Provide the [x, y] coordinate of the cell's center where the given text is located.  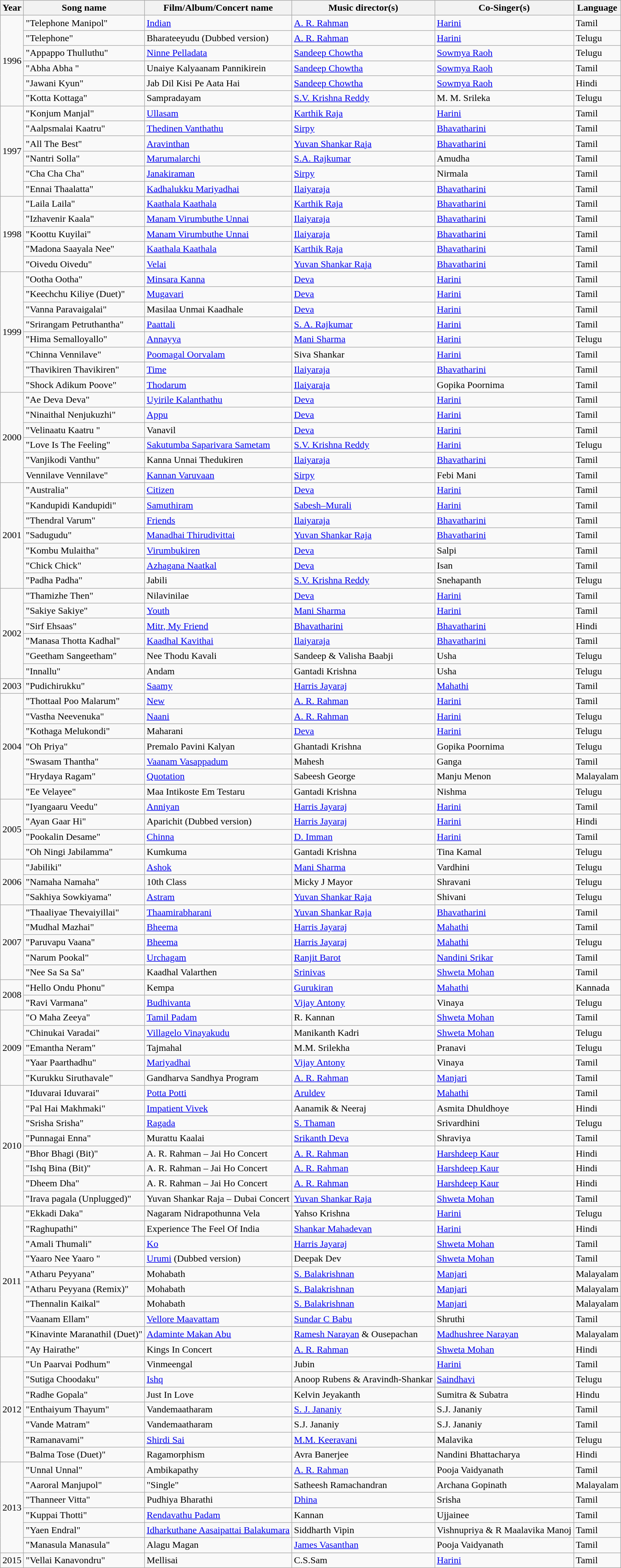
"Manasula Manasula" [84, 1545]
Chinna [218, 837]
1999 [12, 332]
Aparichit (Dubbed version) [218, 822]
"Laila Laila" [84, 204]
S. A. Rajkumar [363, 324]
"Ishq Bina (Bit)" [84, 1168]
Thaamirabharani [218, 912]
Film/Album/Concert name [218, 8]
"Emantha Neram" [84, 1048]
Idharkuthane Aasaipattai Balakumara [218, 1530]
2002 [12, 633]
"Vanna Paravaigalai" [84, 309]
Poomagal Oorvalam [218, 354]
Nirmala [504, 173]
Unaiye Kalyaanam Pannikirein [218, 68]
Archana Gopinath [504, 1485]
"Kinavinte Maranathil (Duet)" [84, 1334]
Youth [218, 611]
"Telephone" [84, 38]
Shivani [504, 897]
1998 [12, 234]
Avra Banerjee [363, 1455]
"Chinukai Varadai" [84, 1033]
Vanavil [218, 430]
Vardhini [504, 867]
"Izhavenir Kaala" [84, 219]
2010 [12, 1146]
"Pal Hai Makhmaki" [84, 1108]
Jab Dil Kisi Pe Aata Hai [218, 83]
Yuvan Shankar Raja – Dubai Concert [218, 1199]
Pranavi [504, 1048]
Mahesh [363, 761]
Jabili [218, 580]
Kelvin Jeyakanth [363, 1394]
Nandini Bhattacharya [504, 1455]
"Aaroral Manjupol" [84, 1485]
Sumitra & Subatra [504, 1394]
2009 [12, 1048]
Saamy [218, 686]
"Kombu Mulaitha" [84, 550]
"Madona Saayala Nee" [84, 249]
Quotation [218, 776]
Ishq [218, 1379]
Sandeep & Valisha Baabji [363, 656]
2001 [12, 535]
Saindhavi [504, 1379]
Manju Menon [504, 776]
Ganga [504, 761]
"Enthaiyum Thayum" [84, 1410]
S. Thaman [363, 1123]
Mitr, My Friend [218, 626]
Gandharva Sandhya Program [218, 1078]
2005 [12, 829]
Janakiraman [218, 173]
"Iduvarai Iduvarai" [84, 1093]
"Konjum Manjal" [84, 113]
"Vanjikodi Vanthu" [84, 460]
"Velinaatu Kaatru " [84, 430]
"Un Paarvai Podhum" [84, 1364]
Thedinen Vanthathu [218, 128]
2006 [12, 882]
Velai [218, 264]
Co-Singer(s) [504, 8]
Kadhalukku Mariyadhai [218, 189]
Sampradayam [218, 98]
Experience The Feel Of India [218, 1229]
Azhagana Naatkal [218, 565]
"Ayan Gaar Hi" [84, 822]
1997 [12, 151]
New [218, 701]
Jubin [363, 1364]
"Jabiliki" [84, 867]
"Sutiga Choodaku" [84, 1379]
Naani [218, 716]
"Padha Padha" [84, 580]
Maharani [218, 731]
Mugavari [218, 294]
"Aalpsmalai Kaatru" [84, 128]
"Thamizhe Then" [84, 596]
"Swasam Thantha" [84, 761]
Year [12, 8]
Srivardhini [504, 1123]
2015 [12, 1560]
Thodarum [218, 384]
"Ramanavami" [84, 1440]
2007 [12, 942]
"Kothaga Melukondi" [84, 731]
Kaadhal Valarthen [218, 972]
Song name [84, 8]
Friends [218, 520]
Appu [218, 415]
"Ekkadi Daka" [84, 1214]
D. Imman [363, 837]
Asmita Dhuldhoye [504, 1108]
"Vaanam Ellam" [84, 1319]
Language [597, 8]
"Atharu Peyyana (Remix)" [84, 1289]
"All The Best" [84, 143]
"Ravi Varmana" [84, 1003]
Ninne Pelladata [218, 53]
"Manasa Thotta Kadhal" [84, 641]
"Bhor Bhagi (Bit)" [84, 1153]
Minsara Kanna [218, 279]
"Narum Pookal" [84, 957]
"Hrydaya Ragam" [84, 776]
"O Maha Zeeya" [84, 1018]
Masilaa Unmai Kaadhale [218, 309]
2013 [12, 1507]
Srisha [504, 1500]
Andam [218, 671]
"Pudichirukku" [84, 686]
Yahso Krishna [363, 1214]
Srinivas [363, 972]
"Oh Ningi Jabilamma" [84, 852]
2000 [12, 437]
"Abha Abha " [84, 68]
Shravani [504, 882]
Gurukiran [363, 988]
"Radhe Gopala" [84, 1394]
Aravinthan [218, 143]
Kannan Varuvaan [218, 475]
"Punnagai Enna" [84, 1138]
Vishnupriya & R Maalavika Manoj [504, 1530]
Adaminte Makan Abu [218, 1334]
"Raghupathi" [84, 1229]
Ragada [218, 1123]
Citizen [218, 490]
Marumalarchi [218, 158]
"Yaen Endral" [84, 1530]
Pudhiya Bharathi [218, 1500]
2004 [12, 746]
Febi Mani [504, 475]
"Sakiye Sakiye" [84, 611]
"Mudhal Mazhai" [84, 927]
R. Kannan [363, 1018]
Villagelo Vinayakudu [218, 1033]
Virumbukiren [218, 550]
Manadhai Thirudivittai [218, 535]
Nee Thodu Kavali [218, 656]
Salpi [504, 550]
Siva Shankar [363, 354]
"Shock Adikum Poove" [84, 384]
Sabesh–Murali [363, 505]
Aruldev [363, 1093]
1996 [12, 61]
"Yaaro Nee Yaaro " [84, 1259]
"Jawani Kyun" [84, 83]
Ramesh Narayan & Ousepachan [363, 1334]
Anoop Rubens & Aravindh-Shankar [363, 1379]
"Koottu Kuyilai" [84, 234]
Vinmeengal [218, 1364]
"Ae Deva Deva" [84, 400]
Kaadhal Kavithai [218, 641]
"Balma Tose (Duet)" [84, 1455]
Nilavinilae [218, 596]
"Sirf Ehsaas" [84, 626]
M.M. Keeravani [363, 1440]
"Keechchu Kiliye (Duet)" [84, 294]
Ashok [218, 867]
Amudha [504, 158]
Malavika [504, 1440]
Paattali [218, 324]
Vellore Maavattam [218, 1319]
"Thavikiren Thavikiren" [84, 369]
Kings In Concert [218, 1349]
"Ennai Thaalatta" [84, 189]
"Oh Priya" [84, 746]
Bharateeyudu (Dubbed version) [218, 38]
2012 [12, 1409]
"Ee Velayee" [84, 792]
"Dheem Dha" [84, 1184]
Nishma [504, 792]
"Kandupidi Kandupidi" [84, 505]
Ghantadi Krishna [363, 746]
"Srirangam Petruthantha" [84, 324]
"Srisha Srisha" [84, 1123]
Vennilave Vennilave" [84, 475]
Sabeesh George [363, 776]
Tamil Padam [218, 1018]
"Thanneer Vitta" [84, 1500]
"Atharu Peyyana" [84, 1274]
Shankar Mahadevan [363, 1229]
Indian [218, 23]
Ambikapathy [218, 1470]
Music director(s) [363, 8]
"Single" [218, 1485]
"Vastha Neevenuka" [84, 716]
Impatient Vivek [218, 1108]
Dhina [363, 1500]
"Thennalin Kaikal" [84, 1304]
"Ninaithal Nenjukuzhi" [84, 415]
Mariyadhai [218, 1063]
"Innallu" [84, 671]
S. J. Jananiy [363, 1410]
Siddharth Vipin [363, 1530]
"Nantri Solla" [84, 158]
Shirdi Sai [218, 1440]
"Thaaliyae Thevaiyillai" [84, 912]
"Thottaal Poo Malarum" [84, 701]
"Namaha Namaha" [84, 882]
Manikanth Kadri [363, 1033]
"Ay Hairathe" [84, 1349]
Kannada [597, 988]
M.M. Srilekha [363, 1048]
Shruthi [504, 1319]
"Cha Cha Cha" [84, 173]
"Kuppai Thotti" [84, 1515]
Sakutumba Saparivara Sametam [218, 445]
"Unnal Unnal" [84, 1470]
Time [218, 369]
"Hello Ondu Phonu" [84, 988]
Kumkuma [218, 852]
"Sadugudu" [84, 535]
"Vellai Kanavondru" [84, 1560]
"Australia" [84, 490]
2011 [12, 1281]
"Pookalin Desame" [84, 837]
Annayya [218, 339]
"Paruvapu Vaana" [84, 942]
"Nee Sa Sa Sa" [84, 972]
James Vasanthan [363, 1545]
"Chinna Vennilave" [84, 354]
Rendavathu Padam [218, 1515]
Ko [218, 1244]
"Hima Semalloyallo" [84, 339]
Madhushree Narayan [504, 1334]
"Irava pagala (Unplugged)" [84, 1199]
2003 [12, 686]
Snehapanth [504, 580]
Hindu [597, 1394]
"Vande Matram" [84, 1425]
Mellisai [218, 1560]
Nandini Srikar [504, 957]
"Thendral Varum" [84, 520]
Srikanth Deva [363, 1138]
Sundar C Babu [363, 1319]
Shraviya [504, 1138]
"Amali Thumali" [84, 1244]
Alagu Magan [218, 1545]
"Oivedu Oivedu" [84, 264]
Nagaram Nidrapothunna Vela [218, 1214]
Ullasam [218, 113]
Ragamorphism [218, 1455]
Vaanam Vasappadum [218, 761]
"Kotta Kottaga" [84, 98]
M. M. Srileka [504, 98]
"Yaar Paarthadhu" [84, 1063]
S.A. Rajkumar [363, 158]
Tina Kamal [504, 852]
Astram [218, 897]
"Love Is The Feeling" [84, 445]
Tajmahal [218, 1048]
Satheesh Ramachandran [363, 1485]
Kempa [218, 988]
Murattu Kaalai [218, 1138]
Ujjainee [504, 1515]
Premalo Pavini Kalyan [218, 746]
C.S.Sam [363, 1560]
Kanna Unnai Thedukiren [218, 460]
Micky J Mayor [363, 882]
"Ootha Ootha" [84, 279]
Isan [504, 565]
Uyirile Kalanthathu [218, 400]
Maa Intikoste Em Testaru [218, 792]
Ranjit Barot [363, 957]
2008 [12, 995]
Anniyan [218, 807]
"Telephone Manipol" [84, 23]
Urchagam [218, 957]
"Chick Chick" [84, 565]
"Appappo Thulluthu" [84, 53]
Budhivanta [218, 1003]
Urumi (Dubbed version) [218, 1259]
Aanamik & Neeraj [363, 1108]
"Sakhiya Sowkiyama" [84, 897]
Kannan [363, 1515]
"Geetham Sangeetham" [84, 656]
Deepak Dev [363, 1259]
"Iyangaaru Veedu" [84, 807]
10th Class [218, 882]
Potta Potti [218, 1093]
Just In Love [218, 1394]
"Kurukku Siruthavale" [84, 1078]
Samuthiram [218, 505]
